Find where the given text appears and provide that cell's center as [x, y] coordinate. 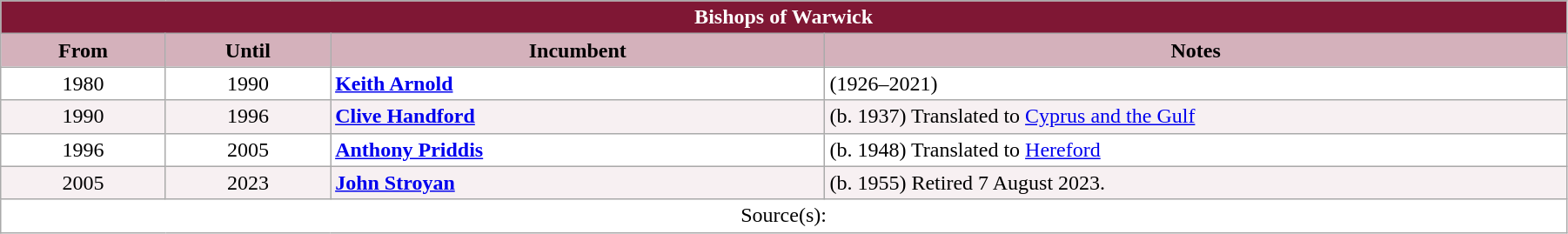
Anthony Priddis [578, 150]
(b. 1955) Retired 7 August 2023. [1196, 183]
(1926–2021) [1196, 84]
John Stroyan [578, 183]
From [84, 50]
Keith Arnold [578, 84]
(b. 1937) Translated to Cyprus and the Gulf [1196, 117]
1980 [84, 84]
Clive Handford [578, 117]
Incumbent [578, 50]
2023 [247, 183]
Notes [1196, 50]
Source(s): [784, 216]
Bishops of Warwick [784, 17]
Until [247, 50]
(b. 1948) Translated to Hereford [1196, 150]
